Determine the (X, Y) coordinate at the center of the cell enclosing the given text.  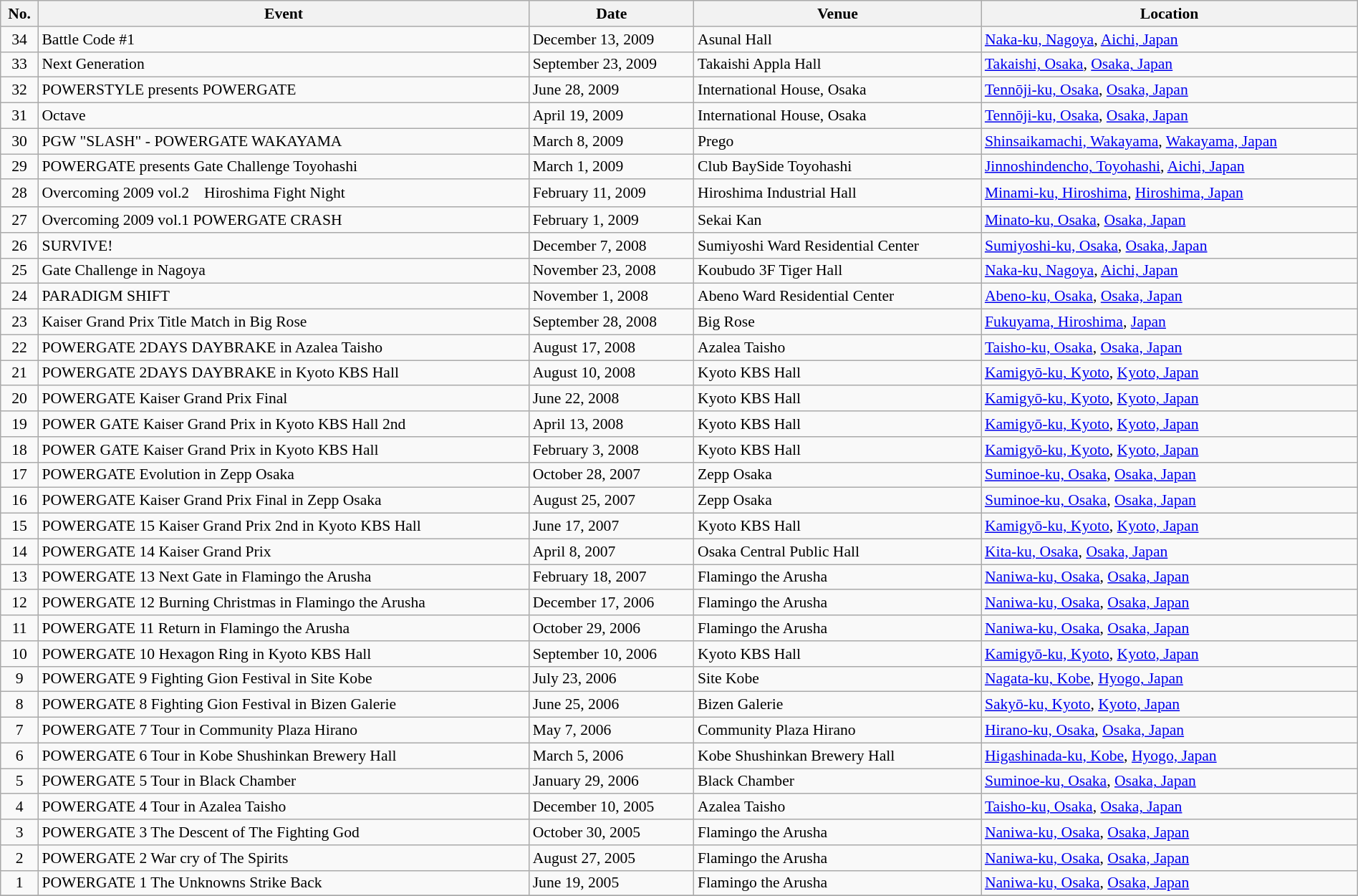
POWERSTYLE presents POWERGATE (284, 90)
June 17, 2007 (612, 526)
Shinsaikamachi, Wakayama, Wakayama, Japan (1169, 141)
March 1, 2009 (612, 166)
Osaka Central Public Hall (838, 551)
PGW "SLASH" - POWERGATE WAKAYAMA (284, 141)
11 (20, 628)
22 (20, 347)
September 23, 2009 (612, 64)
Overcoming 2009 vol.1 POWERGATE CRASH (284, 220)
Takaishi Appla Hall (838, 64)
POWERGATE 15 Kaiser Grand Prix 2nd in Kyoto KBS Hall (284, 526)
October 30, 2005 (612, 832)
POWERGATE 9 Fighting Gion Festival in Site Kobe (284, 679)
POWERGATE presents Gate Challenge Toyohashi (284, 166)
August 17, 2008 (612, 347)
POWERGATE 6 Tour in Kobe Shushinkan Brewery Hall (284, 756)
Big Rose (838, 322)
Asunal Hall (838, 39)
May 7, 2006 (612, 730)
POWERGATE 11 Return in Flamingo the Arusha (284, 628)
7 (20, 730)
17 (20, 475)
Sumiyoshi-ku, Osaka, Osaka, Japan (1169, 245)
August 25, 2007 (612, 501)
Venue (838, 14)
34 (20, 39)
32 (20, 90)
2 (20, 857)
1 (20, 883)
POWERGATE 8 Fighting Gion Festival in Bizen Galerie (284, 705)
June 22, 2008 (612, 398)
June 19, 2005 (612, 883)
27 (20, 220)
POWER GATE Kaiser Grand Prix in Kyoto KBS Hall (284, 449)
September 10, 2006 (612, 653)
POWERGATE Evolution in Zepp Osaka (284, 475)
Next Generation (284, 64)
November 1, 2008 (612, 297)
14 (20, 551)
SURVIVE! (284, 245)
15 (20, 526)
9 (20, 679)
October 28, 2007 (612, 475)
Sumiyoshi Ward Residential Center (838, 245)
20 (20, 398)
February 1, 2009 (612, 220)
April 19, 2009 (612, 115)
Kaiser Grand Prix Title Match in Big Rose (284, 322)
33 (20, 64)
Prego (838, 141)
December 10, 2005 (612, 806)
Community Plaza Hirano (838, 730)
3 (20, 832)
July 23, 2006 (612, 679)
6 (20, 756)
February 3, 2008 (612, 449)
31 (20, 115)
April 13, 2008 (612, 424)
18 (20, 449)
Bizen Galerie (838, 705)
Date (612, 14)
POWERGATE 14 Kaiser Grand Prix (284, 551)
January 29, 2006 (612, 781)
Nagata-ku, Kobe, Hyogo, Japan (1169, 679)
June 28, 2009 (612, 90)
25 (20, 271)
POWERGATE 13 Next Gate in Flamingo the Arusha (284, 577)
November 23, 2008 (612, 271)
Kita-ku, Osaka, Osaka, Japan (1169, 551)
Overcoming 2009 vol.2 Hiroshima Fight Night (284, 193)
August 10, 2008 (612, 372)
February 11, 2009 (612, 193)
POWERGATE 7 Tour in Community Plaza Hirano (284, 730)
October 29, 2006 (612, 628)
5 (20, 781)
August 27, 2005 (612, 857)
POWER GATE Kaiser Grand Prix in Kyoto KBS Hall 2nd (284, 424)
Jinnoshindencho, Toyohashi, Aichi, Japan (1169, 166)
10 (20, 653)
29 (20, 166)
POWERGATE 4 Tour in Azalea Taisho (284, 806)
Sakyō-ku, Kyoto, Kyoto, Japan (1169, 705)
Koubudo 3F Tiger Hall (838, 271)
Minato-ku, Osaka, Osaka, Japan (1169, 220)
POWERGATE 3 The Descent of The Fighting God (284, 832)
Kobe Shushinkan Brewery Hall (838, 756)
September 28, 2008 (612, 322)
Hirano-ku, Osaka, Osaka, Japan (1169, 730)
POWERGATE 5 Tour in Black Chamber (284, 781)
30 (20, 141)
February 18, 2007 (612, 577)
POWERGATE 1 The Unknowns Strike Back (284, 883)
December 13, 2009 (612, 39)
POWERGATE 2 War cry of The Spirits (284, 857)
June 25, 2006 (612, 705)
Fukuyama, Hiroshima, Japan (1169, 322)
21 (20, 372)
24 (20, 297)
December 7, 2008 (612, 245)
16 (20, 501)
March 5, 2006 (612, 756)
13 (20, 577)
4 (20, 806)
Site Kobe (838, 679)
Octave (284, 115)
Event (284, 14)
December 17, 2006 (612, 602)
Abeno-ku, Osaka, Osaka, Japan (1169, 297)
Club BaySide Toyohashi (838, 166)
POWERGATE Kaiser Grand Prix Final (284, 398)
Minami-ku, Hiroshima, Hiroshima, Japan (1169, 193)
28 (20, 193)
26 (20, 245)
March 8, 2009 (612, 141)
April 8, 2007 (612, 551)
19 (20, 424)
POWERGATE 2DAYS DAYBRAKE in Kyoto KBS Hall (284, 372)
Gate Challenge in Nagoya (284, 271)
PARADIGM SHIFT (284, 297)
Sekai Kan (838, 220)
POWERGATE 12 Burning Christmas in Flamingo the Arusha (284, 602)
23 (20, 322)
Black Chamber (838, 781)
Battle Code #1 (284, 39)
Hiroshima Industrial Hall (838, 193)
8 (20, 705)
POWERGATE 10 Hexagon Ring in Kyoto KBS Hall (284, 653)
POWERGATE Kaiser Grand Prix Final in Zepp Osaka (284, 501)
Location (1169, 14)
Higashinada-ku, Kobe, Hyogo, Japan (1169, 756)
Abeno Ward Residential Center (838, 297)
Takaishi, Osaka, Osaka, Japan (1169, 64)
POWERGATE 2DAYS DAYBRAKE in Azalea Taisho (284, 347)
12 (20, 602)
No. (20, 14)
